Return the (x, y) coordinate for the center point of the cell that contains the specified text.  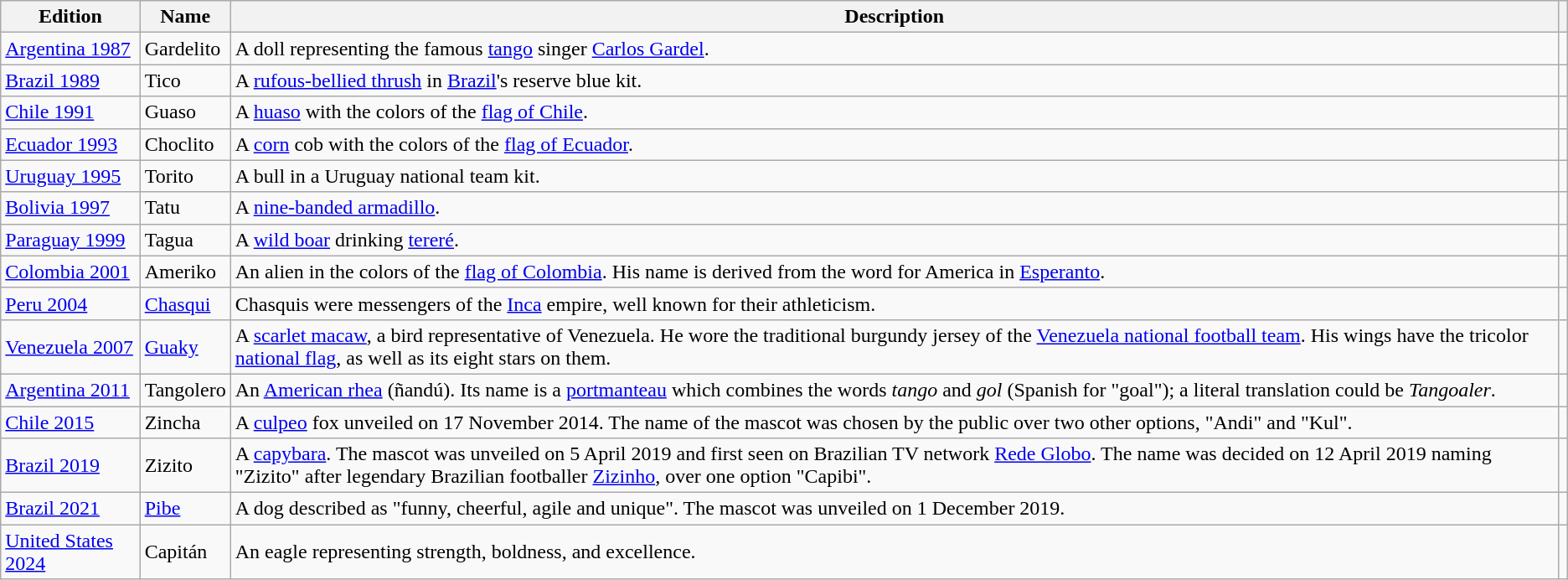
Chasqui (185, 303)
Guaky (185, 347)
A dog described as "funny, cheerful, agile and unique". The mascot was unveiled on 1 December 2019. (895, 509)
Venezuela 2007 (70, 347)
Paraguay 1999 (70, 240)
Torito (185, 176)
Brazil 2021 (70, 509)
Tatu (185, 208)
Ecuador 1993 (70, 144)
An alien in the colors of the flag of Colombia. His name is derived from the word for America in Esperanto. (895, 272)
Guaso (185, 112)
Colombia 2001 (70, 272)
A culpeo fox unveiled on 17 November 2014. The name of the mascot was chosen by the public over two other options, "Andi" and "Kul". (895, 422)
Brazil 2019 (70, 466)
Bolivia 1997 (70, 208)
Name (185, 17)
Choclito (185, 144)
A corn cob with the colors of the flag of Ecuador. (895, 144)
Gardelito (185, 49)
Tico (185, 80)
Ameriko (185, 272)
Zizito (185, 466)
A wild boar drinking tereré. (895, 240)
Uruguay 1995 (70, 176)
Capitán (185, 552)
A rufous-bellied thrush in Brazil's reserve blue kit. (895, 80)
Tagua (185, 240)
Edition (70, 17)
Description (895, 17)
Chile 1991 (70, 112)
Peru 2004 (70, 303)
A doll representing the famous tango singer Carlos Gardel. (895, 49)
Tangolero (185, 390)
United States 2024 (70, 552)
Argentina 2011 (70, 390)
A bull in a Uruguay national team kit. (895, 176)
Pibe (185, 509)
Brazil 1989 (70, 80)
Chile 2015 (70, 422)
An eagle representing strength, boldness, and excellence. (895, 552)
Zincha (185, 422)
A huaso with the colors of the flag of Chile. (895, 112)
Argentina 1987 (70, 49)
A nine-banded armadillo. (895, 208)
Chasquis were messengers of the Inca empire, well known for their athleticism. (895, 303)
